Pinpoint the cell where the given text exists, returning its [X, Y] midpoint coordinate. 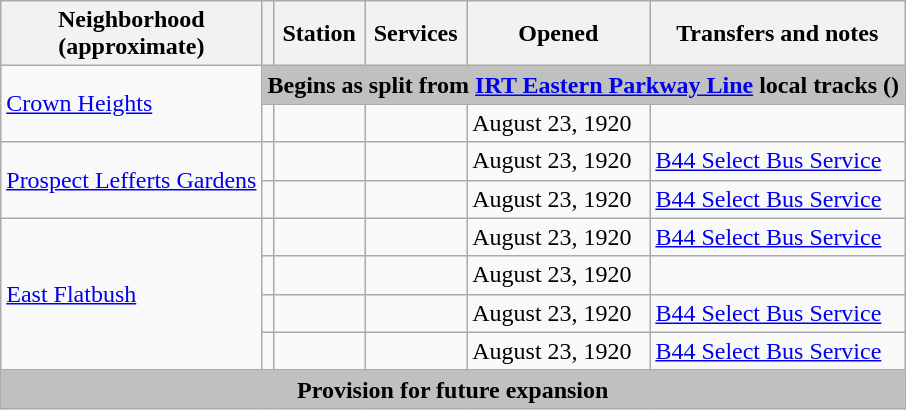
Station [320, 34]
Begins as split from IRT Eastern Parkway Line local tracks () [584, 85]
Transfers and notes [778, 34]
Neighborhood(approximate) [132, 34]
Provision for future expansion [453, 389]
Prospect Lefferts Gardens [132, 180]
Opened [558, 34]
Services [416, 34]
East Flatbush [132, 294]
Crown Heights [132, 104]
